Scan for the cell matching the given text and deliver its [x, y] coordinate at center. 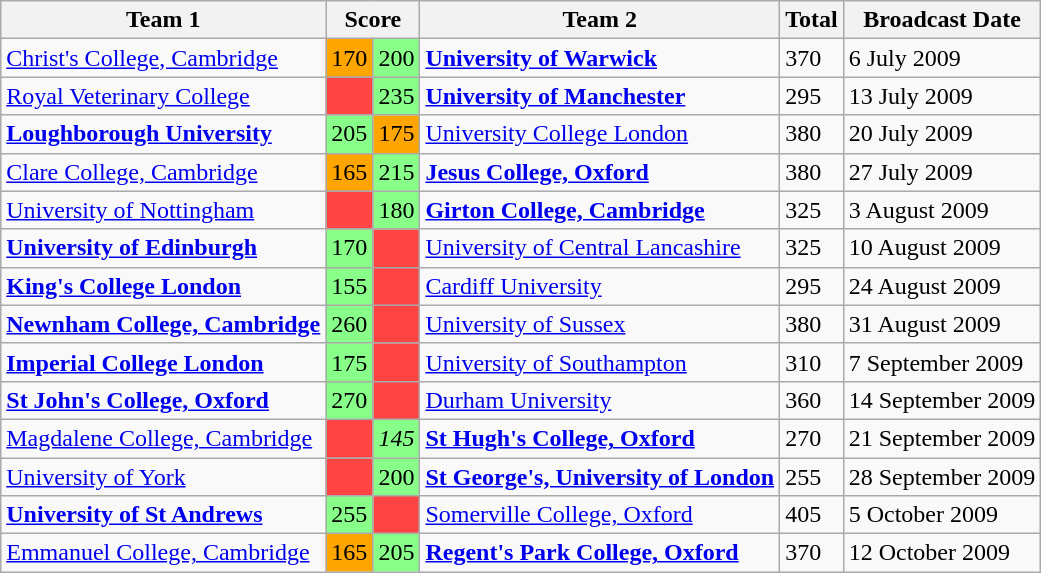
27 July 2009 [942, 172]
University of Nottingham [164, 210]
Somerville College, Oxford [600, 515]
20 July 2009 [942, 134]
University College London [600, 134]
University of Sussex [600, 324]
31 August 2009 [942, 324]
360 [812, 400]
10 August 2009 [942, 248]
Regent's Park College, Oxford [600, 553]
Girton College, Cambridge [600, 210]
Total [812, 20]
Cardiff University [600, 286]
Newnham College, Cambridge [164, 324]
Magdalene College, Cambridge [164, 438]
310 [812, 362]
Score [373, 20]
405 [812, 515]
180 [396, 210]
Broadcast Date [942, 20]
University of Warwick [600, 58]
21 September 2009 [942, 438]
St George's, University of London [600, 477]
University of Southampton [600, 362]
260 [350, 324]
Team 1 [164, 20]
155 [350, 286]
Jesus College, Oxford [600, 172]
235 [396, 96]
Durham University [600, 400]
King's College London [164, 286]
University of York [164, 477]
28 September 2009 [942, 477]
University of Central Lancashire [600, 248]
St Hugh's College, Oxford [600, 438]
University of Manchester [600, 96]
Christ's College, Cambridge [164, 58]
Loughborough University [164, 134]
14 September 2009 [942, 400]
145 [396, 438]
Team 2 [600, 20]
215 [396, 172]
Royal Veterinary College [164, 96]
3 August 2009 [942, 210]
7 September 2009 [942, 362]
Clare College, Cambridge [164, 172]
St John's College, Oxford [164, 400]
University of Edinburgh [164, 248]
Imperial College London [164, 362]
24 August 2009 [942, 286]
University of St Andrews [164, 515]
13 July 2009 [942, 96]
Emmanuel College, Cambridge [164, 553]
5 October 2009 [942, 515]
6 July 2009 [942, 58]
12 October 2009 [942, 553]
